From the cell containing the given text, extract its center point as (X, Y) coordinate. 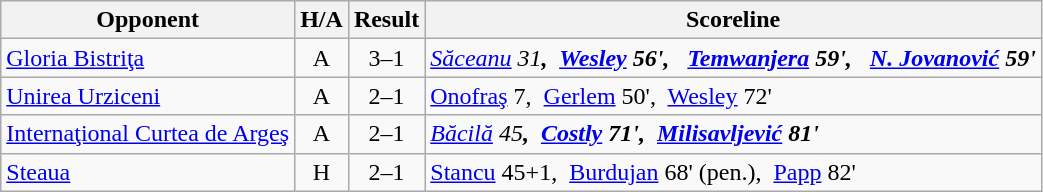
Băcilă 45, Costly 71', Milisavljević 81' (734, 134)
H/A (322, 20)
Internaţional Curtea de Argeş (148, 134)
Onofraş 7, Gerlem 50', Wesley 72' (734, 96)
Săceanu 31, Wesley 56', Temwanjera 59', N. Jovanović 59' (734, 58)
Stancu 45+1, Burdujan 68' (pen.), Papp 82' (734, 172)
Scoreline (734, 20)
H (322, 172)
Steaua (148, 172)
Opponent (148, 20)
Result (386, 20)
Gloria Bistriţa (148, 58)
3–1 (386, 58)
Unirea Urziceni (148, 96)
